From the cell containing the given text, extract its center point as [X, Y] coordinate. 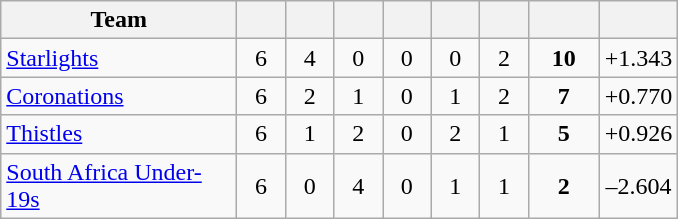
Thistles [119, 134]
5 [564, 134]
–2.604 [638, 186]
+0.926 [638, 134]
Coronations [119, 96]
Team [119, 20]
South Africa Under-19s [119, 186]
10 [564, 58]
+0.770 [638, 96]
7 [564, 96]
+1.343 [638, 58]
Starlights [119, 58]
